Capture the cell that displays the provided text and extract its [x, y] central coordinate. 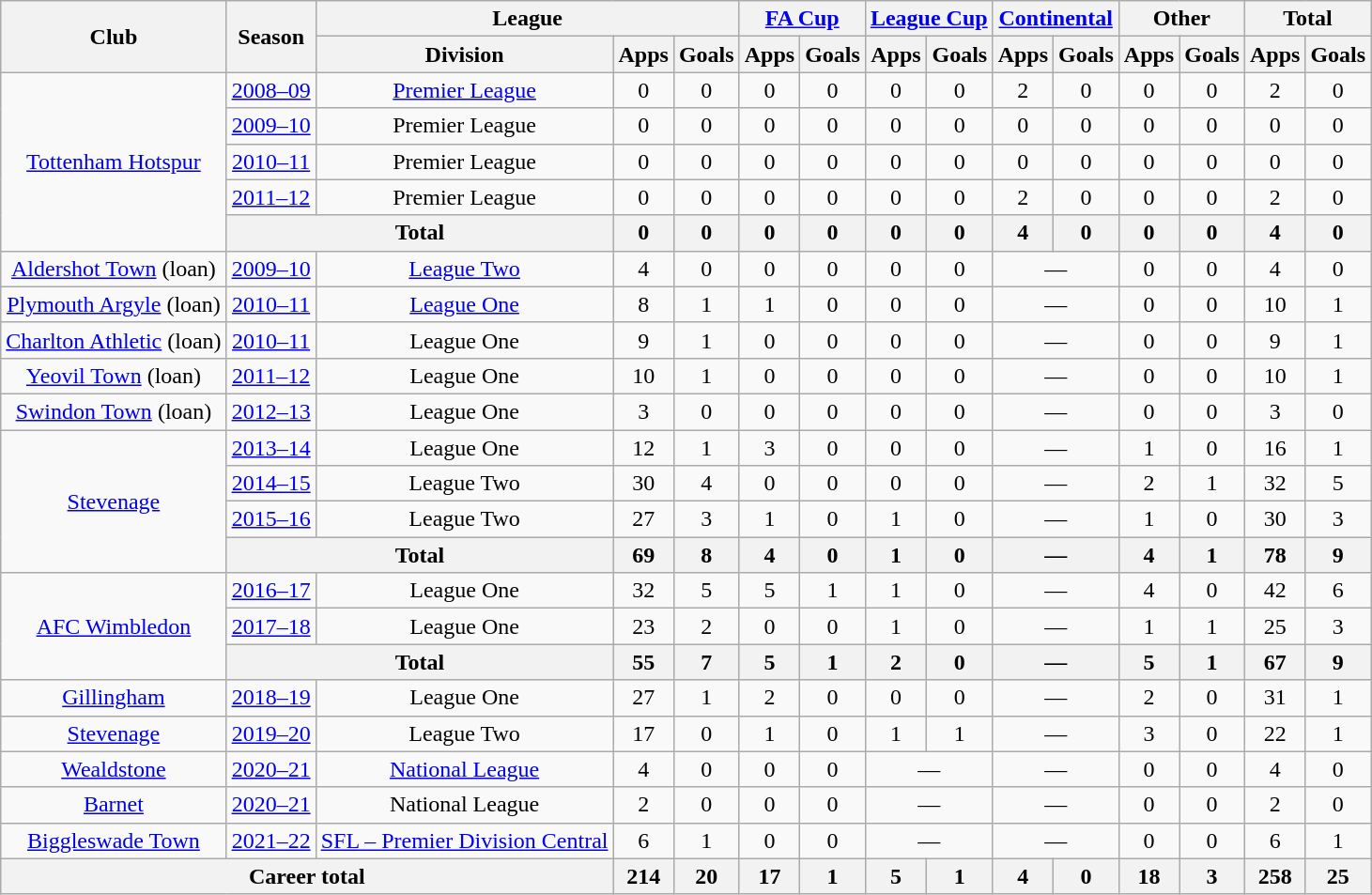
2008–09 [270, 90]
2019–20 [270, 733]
20 [706, 876]
Gillingham [114, 698]
Tottenham Hotspur [114, 162]
7 [706, 662]
Yeovil Town (loan) [114, 376]
258 [1274, 876]
Plymouth Argyle (loan) [114, 304]
2016–17 [270, 591]
31 [1274, 698]
2012–13 [270, 411]
Aldershot Town (loan) [114, 269]
42 [1274, 591]
SFL – Premier Division Central [464, 841]
23 [643, 626]
22 [1274, 733]
Swindon Town (loan) [114, 411]
Biggleswade Town [114, 841]
2021–22 [270, 841]
2015–16 [270, 519]
214 [643, 876]
Club [114, 37]
Other [1181, 19]
League Cup [929, 19]
League [528, 19]
Division [464, 54]
69 [643, 555]
67 [1274, 662]
Season [270, 37]
2018–19 [270, 698]
Wealdstone [114, 769]
55 [643, 662]
16 [1274, 448]
2013–14 [270, 448]
Career total [307, 876]
Charlton Athletic (loan) [114, 340]
Continental [1056, 19]
12 [643, 448]
18 [1148, 876]
FA Cup [802, 19]
2017–18 [270, 626]
78 [1274, 555]
AFC Wimbledon [114, 626]
2014–15 [270, 484]
Barnet [114, 805]
